Determine the (x, y) coordinate at the center of the cell enclosing the given text.  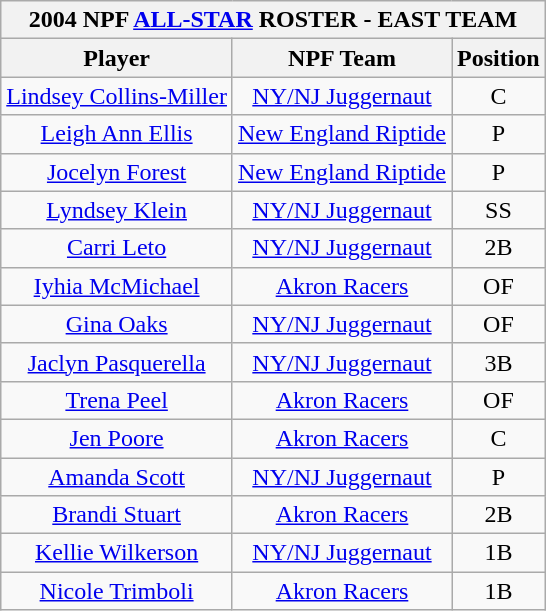
Lindsey Collins-Miller (117, 96)
Kellie Wilkerson (117, 553)
NPF Team (342, 58)
Carri Leto (117, 248)
Gina Oaks (117, 324)
Jaclyn Pasquerella (117, 362)
2004 NPF ALL-STAR ROSTER - EAST TEAM (274, 20)
Trena Peel (117, 400)
Jocelyn Forest (117, 172)
Lyndsey Klein (117, 210)
Leigh Ann Ellis (117, 134)
Jen Poore (117, 438)
SS (499, 210)
Iyhia McMichael (117, 286)
Amanda Scott (117, 477)
Position (499, 58)
Nicole Trimboli (117, 591)
3B (499, 362)
Brandi Stuart (117, 515)
Player (117, 58)
